Return (x, y) of the center of cell containing provided text 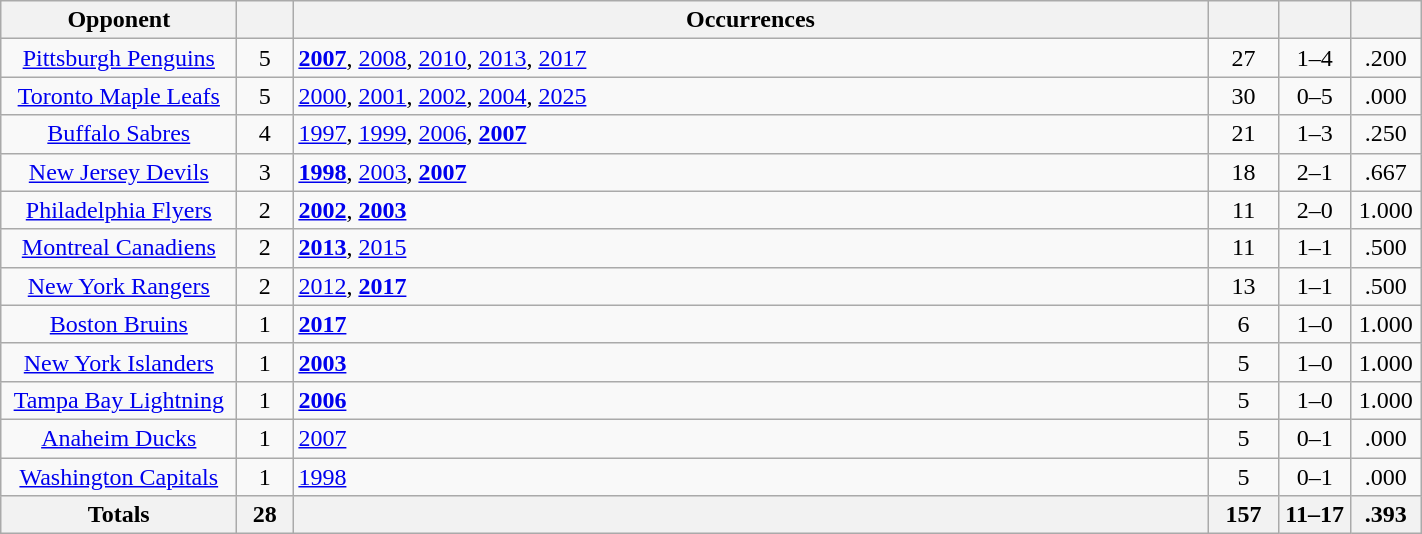
Opponent (119, 20)
Montreal Canadiens (119, 248)
2007, 2008, 2010, 2013, 2017 (750, 58)
2012, 2017 (750, 286)
2–0 (1314, 210)
New York Islanders (119, 362)
1998, 2003, 2007 (750, 172)
Anaheim Ducks (119, 438)
11–17 (1314, 515)
.250 (1386, 134)
157 (1244, 515)
30 (1244, 96)
1997, 1999, 2006, 2007 (750, 134)
2007 (750, 438)
2–1 (1314, 172)
1–3 (1314, 134)
0–5 (1314, 96)
1998 (750, 477)
2017 (750, 324)
2013, 2015 (750, 248)
2003 (750, 362)
Philadelphia Flyers (119, 210)
28 (265, 515)
3 (265, 172)
6 (1244, 324)
Washington Capitals (119, 477)
.200 (1386, 58)
2006 (750, 400)
2000, 2001, 2002, 2004, 2025 (750, 96)
1–4 (1314, 58)
4 (265, 134)
Totals (119, 515)
27 (1244, 58)
New Jersey Devils (119, 172)
Pittsburgh Penguins (119, 58)
.667 (1386, 172)
Buffalo Sabres (119, 134)
21 (1244, 134)
Occurrences (750, 20)
Toronto Maple Leafs (119, 96)
13 (1244, 286)
New York Rangers (119, 286)
Boston Bruins (119, 324)
Tampa Bay Lightning (119, 400)
.393 (1386, 515)
2002, 2003 (750, 210)
18 (1244, 172)
